Determine the (X, Y) coordinate at the center of the cell enclosing the given text.  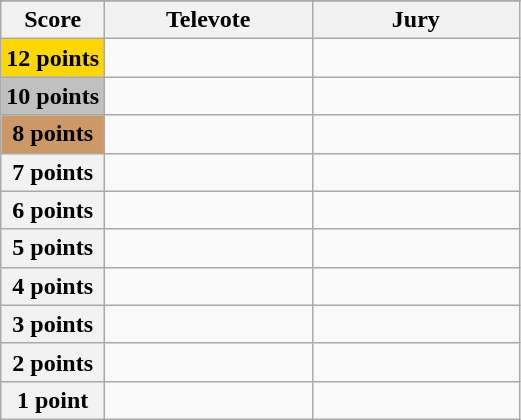
1 point (53, 400)
4 points (53, 286)
7 points (53, 172)
12 points (53, 58)
3 points (53, 324)
5 points (53, 248)
6 points (53, 210)
Televote (209, 20)
Jury (416, 20)
2 points (53, 362)
8 points (53, 134)
Score (53, 20)
10 points (53, 96)
